Return [X, Y] of the center of cell containing provided text 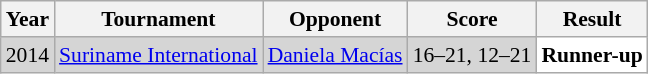
Daniela Macías [336, 55]
Score [472, 19]
Suriname International [158, 55]
Result [592, 19]
Opponent [336, 19]
Runner-up [592, 55]
16–21, 12–21 [472, 55]
Year [28, 19]
Tournament [158, 19]
2014 [28, 55]
